For the text-containing cell, return its midpoint in [x, y] coordinate format. 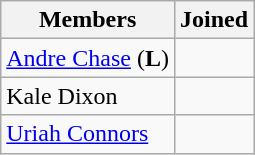
Members [88, 20]
Andre Chase (L) [88, 58]
Kale Dixon [88, 96]
Joined [214, 20]
Uriah Connors [88, 134]
